Find where the given text appears and provide that cell's center as [X, Y] coordinate. 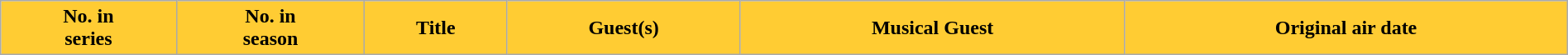
Musical Guest [932, 28]
No. inseason [270, 28]
Original air date [1346, 28]
No. inseries [88, 28]
Title [436, 28]
Guest(s) [624, 28]
